Find where the given text appears and provide that cell's center as [x, y] coordinate. 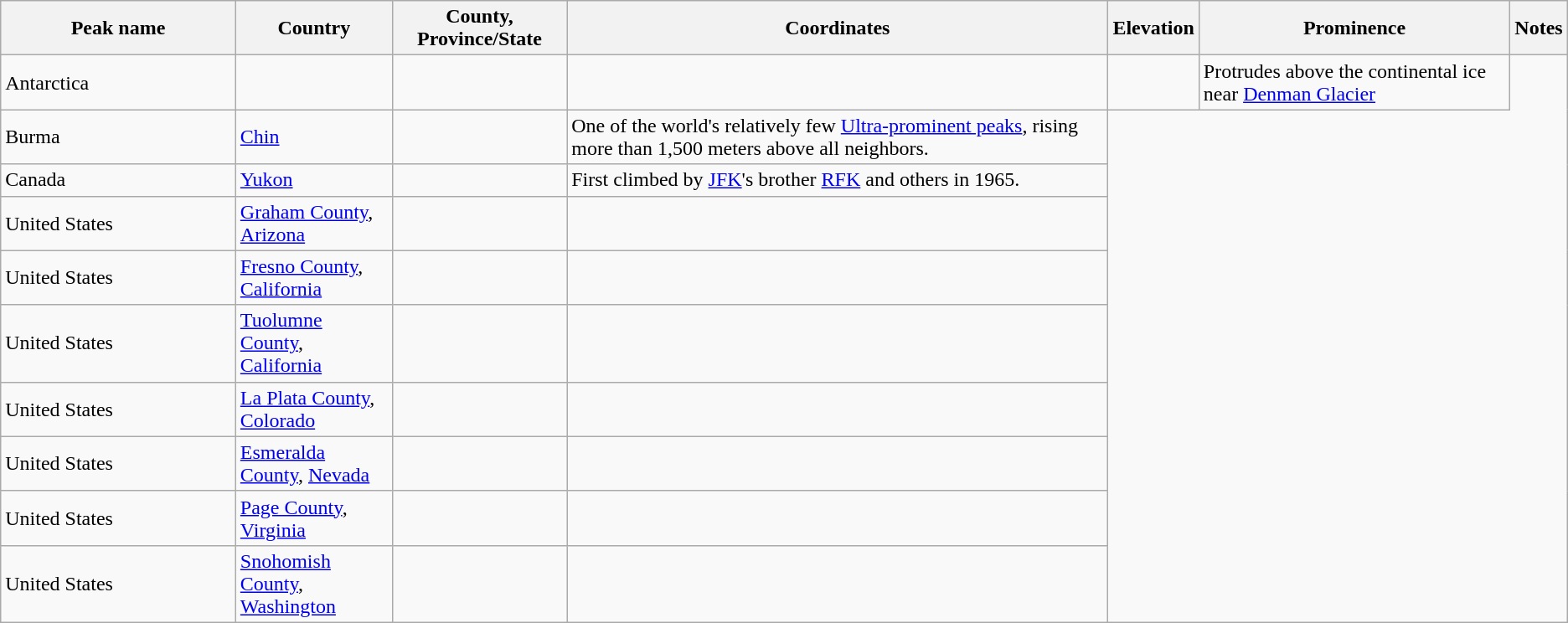
Chin [313, 137]
Page County, Virginia [313, 517]
County, Province/State [479, 28]
Burma [119, 137]
Prominence [1354, 28]
First climbed by JFK's brother RFK and others in 1965. [838, 180]
Antarctica [119, 82]
Elevation [1153, 28]
Snohomish County, Washington [313, 584]
Tuolumne County, California [313, 343]
Canada [119, 180]
Fresno County, California [313, 278]
La Plata County, Colorado [313, 409]
Graham County, Arizona [313, 223]
One of the world's relatively few Ultra-prominent peaks, rising more than 1,500 meters above all neighbors. [838, 137]
Peak name [119, 28]
Yukon [313, 180]
Esmeralda County, Nevada [313, 464]
Protrudes above the continental ice near Denman Glacier [1354, 82]
Notes [1539, 28]
Coordinates [838, 28]
Country [313, 28]
